Find where the given text appears and provide that cell's center as (x, y) coordinate. 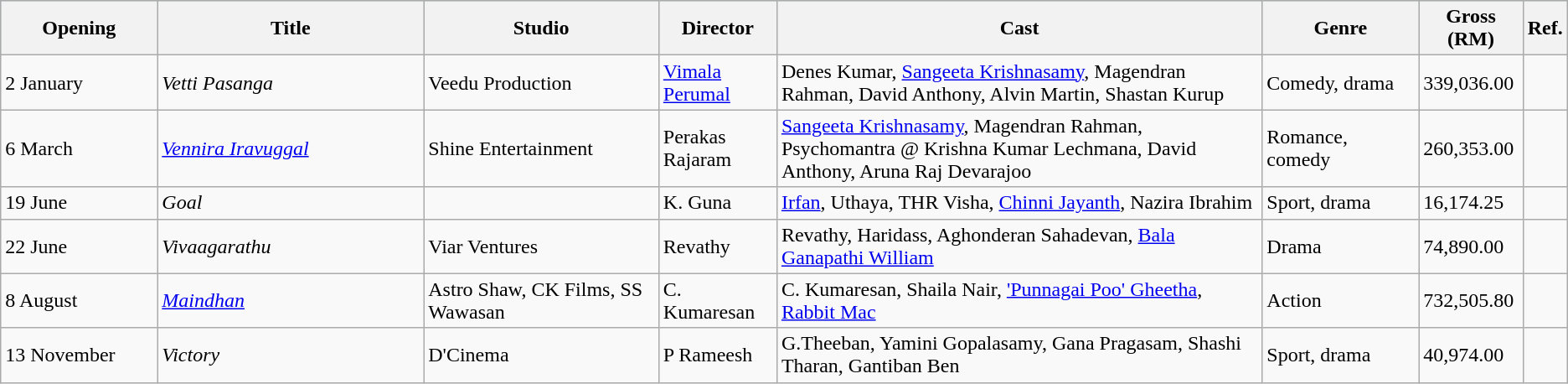
G.Theeban, Yamini Gopalasamy, Gana Pragasam, Shashi Tharan, Gantiban Ben (1019, 355)
732,505.80 (1471, 300)
D'Cinema (541, 355)
Genre (1340, 29)
Vimala Perumal (717, 82)
C. Kumaresan (717, 300)
Director (717, 29)
74,890.00 (1471, 246)
6 March (79, 148)
P Rameesh (717, 355)
19 June (79, 203)
Revathy, Haridass, Aghonderan Sahadevan, Bala Ganapathi William (1019, 246)
Sangeeta Krishnasamy, Magendran Rahman, Psychomantra @ Krishna Kumar Lechmana, David Anthony, Aruna Raj Devarajoo (1019, 148)
22 June (79, 246)
339,036.00 (1471, 82)
Irfan, Uthaya, THR Visha, Chinni Jayanth, Nazira Ibrahim (1019, 203)
Ref. (1545, 29)
2 January (79, 82)
Maindhan (291, 300)
8 August (79, 300)
16,174.25 (1471, 203)
Goal (291, 203)
K. Guna (717, 203)
Romance, comedy (1340, 148)
Shine Entertainment (541, 148)
Cast (1019, 29)
Vetti Pasanga (291, 82)
Perakas Rajaram (717, 148)
13 November (79, 355)
Studio (541, 29)
Viar Ventures (541, 246)
Vennira Iravuggal (291, 148)
Astro Shaw, CK Films, SS Wawasan (541, 300)
Vivaagarathu (291, 246)
Title (291, 29)
Comedy, drama (1340, 82)
Opening (79, 29)
Denes Kumar, Sangeeta Krishnasamy, Magendran Rahman, David Anthony, Alvin Martin, Shastan Kurup (1019, 82)
C. Kumaresan, Shaila Nair, 'Punnagai Poo' Gheetha, Rabbit Mac (1019, 300)
Victory (291, 355)
Drama (1340, 246)
Gross (RM) (1471, 29)
Action (1340, 300)
40,974.00 (1471, 355)
Veedu Production (541, 82)
260,353.00 (1471, 148)
Revathy (717, 246)
